Find where the given text appears and provide that cell's center as [X, Y] coordinate. 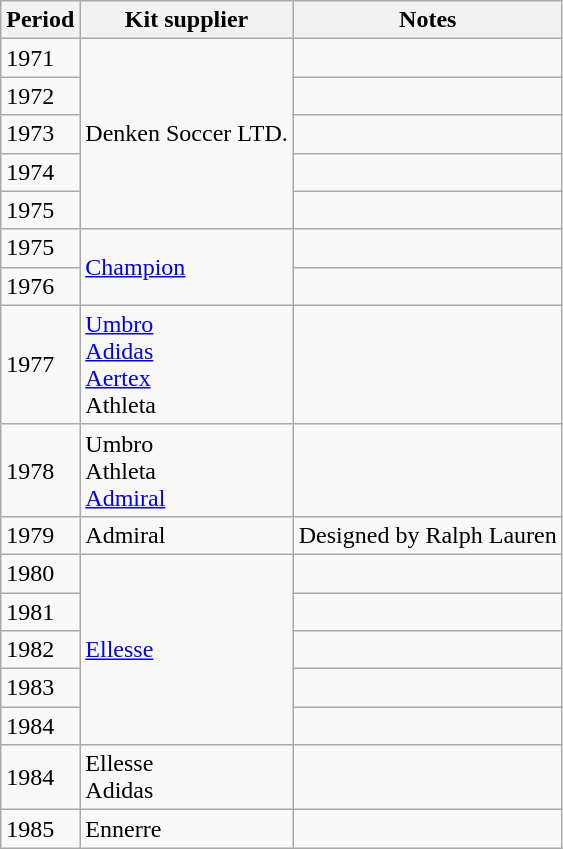
1979 [40, 535]
Denken Soccer LTD. [186, 134]
1974 [40, 172]
Kit supplier [186, 20]
1971 [40, 58]
Designed by Ralph Lauren [428, 535]
1978 [40, 470]
Ellesse Adidas [186, 778]
1972 [40, 96]
1980 [40, 573]
Ellesse [186, 649]
Admiral [186, 535]
1982 [40, 650]
1983 [40, 688]
1985 [40, 829]
1981 [40, 611]
Notes [428, 20]
Period [40, 20]
Champion [186, 267]
1977 [40, 364]
Ennerre [186, 829]
1973 [40, 134]
Umbro Adidas Aertex Athleta [186, 364]
Umbro Athleta Admiral [186, 470]
1976 [40, 286]
